From the cell containing the given text, extract its center point as (x, y) coordinate. 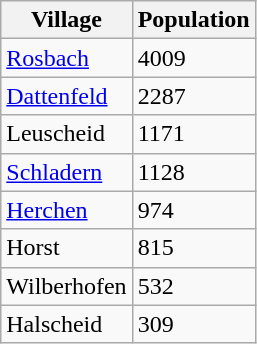
Dattenfeld (66, 96)
Village (66, 20)
Schladern (66, 172)
Population (194, 20)
309 (194, 324)
1128 (194, 172)
Rosbach (66, 58)
532 (194, 286)
2287 (194, 96)
974 (194, 210)
Herchen (66, 210)
Halscheid (66, 324)
1171 (194, 134)
Leuscheid (66, 134)
Horst (66, 248)
815 (194, 248)
Wilberhofen (66, 286)
4009 (194, 58)
